Find where the given text appears and provide that cell's center as [x, y] coordinate. 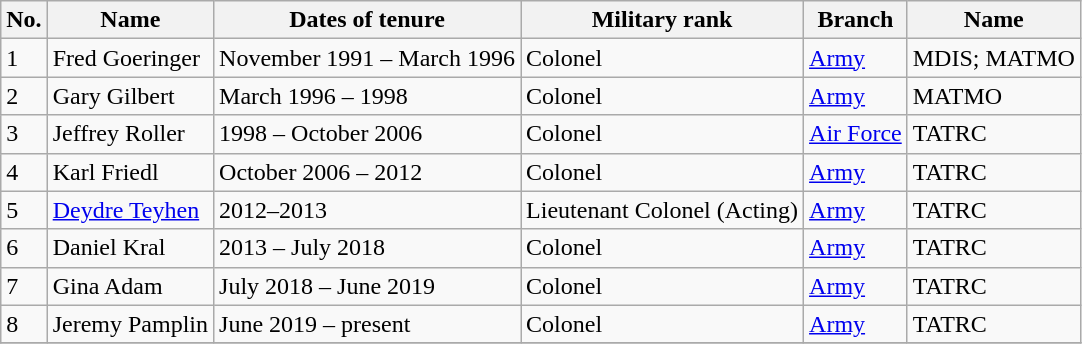
Daniel Kral [130, 248]
5 [24, 210]
7 [24, 286]
Jeffrey Roller [130, 134]
Military rank [662, 20]
November 1991 – March 1996 [368, 58]
4 [24, 172]
Deydre Teyhen [130, 210]
2 [24, 96]
Jeremy Pamplin [130, 324]
March 1996 – 1998 [368, 96]
MATMO [994, 96]
1998 – October 2006 [368, 134]
July 2018 – June 2019 [368, 286]
1 [24, 58]
Lieutenant Colonel (Acting) [662, 210]
2012–2013 [368, 210]
6 [24, 248]
MDIS; MATMO [994, 58]
Fred Goeringer [130, 58]
October 2006 – 2012 [368, 172]
June 2019 – present [368, 324]
3 [24, 134]
8 [24, 324]
Branch [856, 20]
Dates of tenure [368, 20]
Air Force [856, 134]
Gina Adam [130, 286]
No. [24, 20]
Karl Friedl [130, 172]
Gary Gilbert [130, 96]
2013 – July 2018 [368, 248]
